Locate the cell with the specified text and output its (x, y) center coordinate. 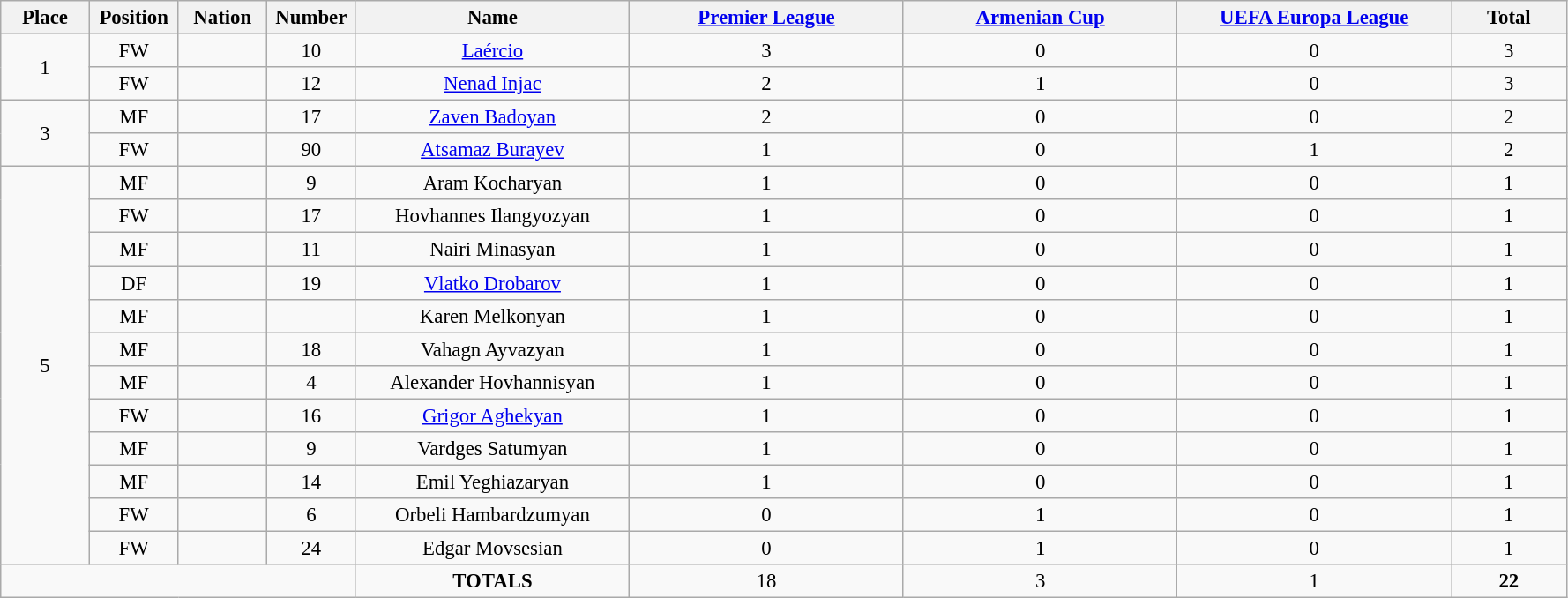
5 (46, 365)
Vahagn Ayvazyan (492, 349)
Hovhannes Ilangyozyan (492, 216)
Karen Melkonyan (492, 316)
19 (312, 283)
90 (312, 150)
Alexander Hovhannisyan (492, 382)
Aram Kocharyan (492, 183)
Zaven Badoyan (492, 117)
Atsamaz Burayev (492, 150)
16 (312, 415)
Total (1510, 18)
4 (312, 382)
Emil Yeghiazaryan (492, 482)
UEFA Europa League (1314, 18)
10 (312, 51)
Number (312, 18)
12 (312, 84)
Laércio (492, 51)
Grigor Aghekyan (492, 415)
Nenad Injac (492, 84)
Position (134, 18)
Nation (222, 18)
TOTALS (492, 581)
Edgar Movsesian (492, 548)
14 (312, 482)
11 (312, 250)
DF (134, 283)
Vlatko Drobarov (492, 283)
Nairi Minasyan (492, 250)
Premier League (767, 18)
6 (312, 515)
22 (1510, 581)
Vardges Satumyan (492, 449)
Place (46, 18)
24 (312, 548)
Armenian Cup (1041, 18)
Orbeli Hambardzumyan (492, 515)
Name (492, 18)
